Determine the [X, Y] coordinate at the center of the cell enclosing the given text.  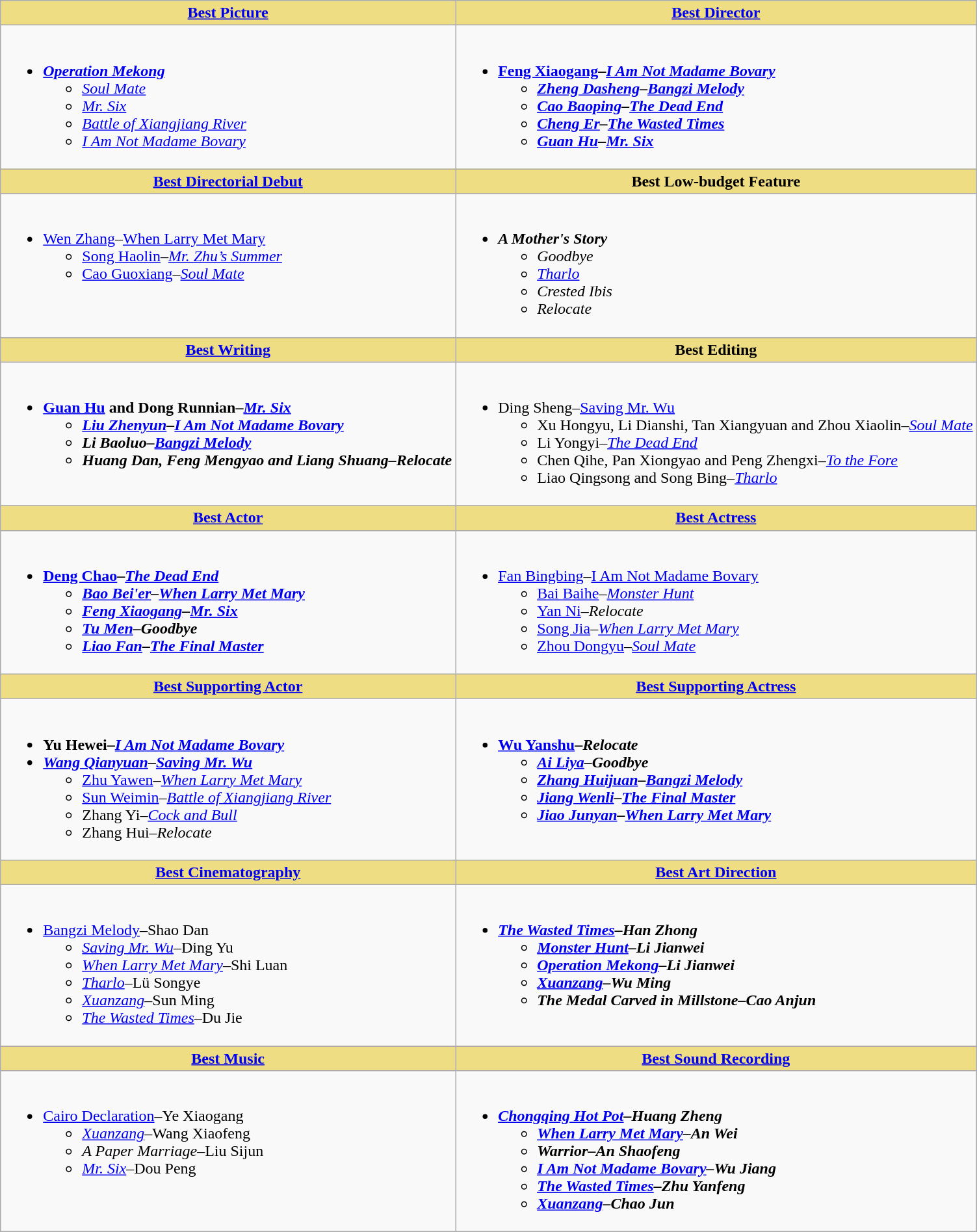
Best Cinematography [228, 872]
Deng Chao–The Dead EndBao Bei'er–When Larry Met MaryFeng Xiaogang–Mr. SixTu Men–GoodbyeLiao Fan–The Final Master [228, 602]
Feng Xiaogang–I Am Not Madame BovaryZheng Dasheng–Bangzi MelodyCao Baoping–The Dead EndCheng Er–The Wasted TimesGuan Hu–Mr. Six [716, 97]
Bangzi Melody–Shao DanSaving Mr. Wu–Ding YuWhen Larry Met Mary–Shi LuanTharlo–Lü SongyeXuanzang–Sun MingThe Wasted Times–Du Jie [228, 965]
Best Editing [716, 350]
Best Director [716, 13]
Best Writing [228, 350]
Best Art Direction [716, 872]
Wu Yanshu–RelocateAi Liya–GoodbyeZhang Huijuan–Bangzi MelodyJiang Wenli–The Final MasterJiao Junyan–When Larry Met Mary [716, 779]
Best Actor [228, 518]
Operation MekongSoul MateMr. SixBattle of Xiangjiang RiverI Am Not Madame Bovary [228, 97]
A Mother's StoryGoodbyeTharloCrested IbisRelocate [716, 265]
Best Music [228, 1059]
The Wasted Times–Han ZhongMonster Hunt–Li JianweiOperation Mekong–Li JianweiXuanzang–Wu MingThe Medal Carved in Millstone–Cao Anjun [716, 965]
Best Directorial Debut [228, 181]
Best Supporting Actor [228, 686]
Best Actress [716, 518]
Best Picture [228, 13]
Fan Bingbing–I Am Not Madame BovaryBai Baihe–Monster HuntYan Ni–RelocateSong Jia–When Larry Met MaryZhou Dongyu–Soul Mate [716, 602]
Cairo Declaration–Ye XiaogangXuanzang–Wang XiaofengA Paper Marriage–Liu SijunMr. Six–Dou Peng [228, 1151]
Best Supporting Actress [716, 686]
Best Sound Recording [716, 1059]
Guan Hu and Dong Runnian–Mr. SixLiu Zhenyun–I Am Not Madame BovaryLi Baoluo–Bangzi MelodyHuang Dan, Feng Mengyao and Liang Shuang–Relocate [228, 434]
Best Low-budget Feature [716, 181]
Wen Zhang–When Larry Met MarySong Haolin–Mr. Zhu’s SummerCao Guoxiang–Soul Mate [228, 265]
